Find where the given text appears and provide that cell's center as [X, Y] coordinate. 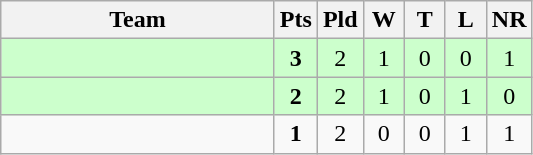
3 [296, 58]
NR [509, 20]
Team [138, 20]
Pld [340, 20]
Pts [296, 20]
T [424, 20]
W [384, 20]
L [466, 20]
